Identify which cell holds the provided text, then report its [x, y] central coordinate. 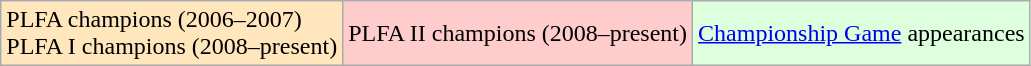
Championship Game appearances [862, 34]
PLFA II champions (2008–present) [518, 34]
PLFA champions (2006–2007) PLFA I champions (2008–present) [172, 34]
